Return [X, Y] of the center of cell containing provided text 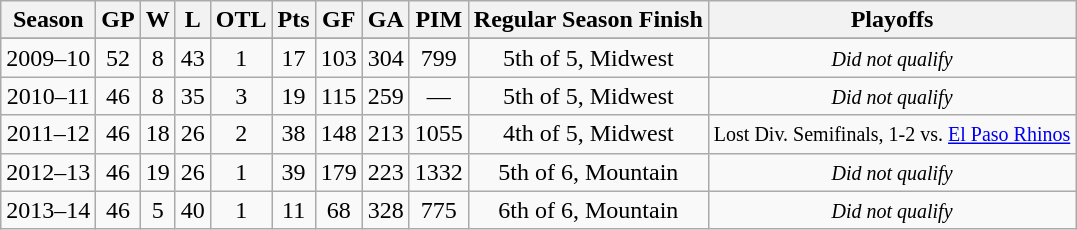
148 [338, 134]
775 [438, 210]
2 [241, 134]
OTL [241, 20]
259 [386, 96]
Regular Season Finish [588, 20]
52 [118, 58]
1332 [438, 172]
179 [338, 172]
2009–10 [48, 58]
43 [192, 58]
GA [386, 20]
328 [386, 210]
223 [386, 172]
4th of 5, Midwest [588, 134]
GP [118, 20]
6th of 6, Mountain [588, 210]
115 [338, 96]
2011–12 [48, 134]
2013–14 [48, 210]
GF [338, 20]
11 [294, 210]
103 [338, 58]
68 [338, 210]
38 [294, 134]
213 [386, 134]
Playoffs [892, 20]
304 [386, 58]
Lost Div. Semifinals, 1-2 vs. El Paso Rhinos [892, 134]
2012–13 [48, 172]
— [438, 96]
799 [438, 58]
39 [294, 172]
3 [241, 96]
40 [192, 210]
Pts [294, 20]
W [158, 20]
PIM [438, 20]
L [192, 20]
35 [192, 96]
5th of 6, Mountain [588, 172]
18 [158, 134]
5 [158, 210]
2010–11 [48, 96]
17 [294, 58]
1055 [438, 134]
Season [48, 20]
